Detect which cell encompasses the target text, then output its (x, y) center coordinate. 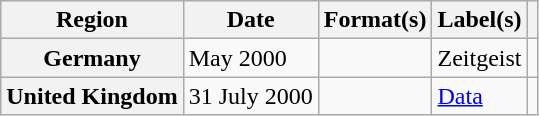
United Kingdom (92, 96)
Date (250, 20)
May 2000 (250, 58)
Format(s) (375, 20)
Germany (92, 58)
Region (92, 20)
Label(s) (480, 20)
Data (480, 96)
31 July 2000 (250, 96)
Zeitgeist (480, 58)
